Scan for the cell matching the given text and deliver its [X, Y] coordinate at center. 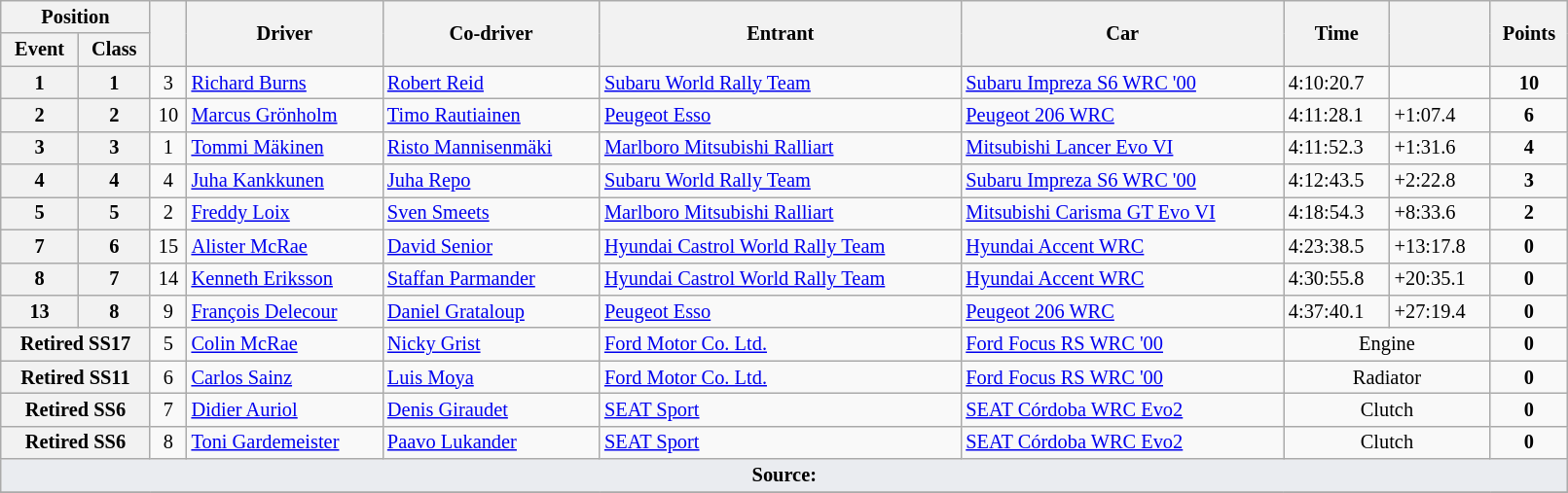
Luis Moya [491, 377]
Staffan Parmander [491, 279]
Denis Giraudet [491, 409]
Tommi Mäkinen [284, 148]
Freddy Loix [284, 213]
Mitsubishi Carisma GT Evo VI [1122, 213]
4:37:40.1 [1337, 311]
Mitsubishi Lancer Evo VI [1122, 148]
Sven Smeets [491, 213]
Richard Burns [284, 83]
Paavo Lukander [491, 442]
+13:17.8 [1440, 246]
Daniel Grataloup [491, 311]
Risto Mannisenmäki [491, 148]
+20:35.1 [1440, 279]
Juha Kankkunen [284, 181]
+27:19.4 [1440, 311]
Didier Auriol [284, 409]
14 [167, 279]
15 [167, 246]
13 [40, 311]
Event [40, 50]
4:18:54.3 [1337, 213]
+1:07.4 [1440, 115]
Points [1529, 33]
Position [76, 17]
Marcus Grönholm [284, 115]
Retired SS11 [76, 377]
Class [114, 50]
Retired SS17 [76, 344]
Kenneth Eriksson [284, 279]
Carlos Sainz [284, 377]
François Delecour [284, 311]
Driver [284, 33]
4:10:20.7 [1337, 83]
Engine [1387, 344]
Alister McRae [284, 246]
Toni Gardemeister [284, 442]
+1:31.6 [1440, 148]
David Senior [491, 246]
4:12:43.5 [1337, 181]
+2:22.8 [1440, 181]
Entrant [781, 33]
Juha Repo [491, 181]
9 [167, 311]
Nicky Grist [491, 344]
4:23:38.5 [1337, 246]
Timo Rautiainen [491, 115]
Colin McRae [284, 344]
Radiator [1387, 377]
4:30:55.8 [1337, 279]
Time [1337, 33]
4:11:52.3 [1337, 148]
4:11:28.1 [1337, 115]
Source: [784, 475]
Car [1122, 33]
Robert Reid [491, 83]
+8:33.6 [1440, 213]
Co-driver [491, 33]
